For the text-containing cell, return its midpoint in [X, Y] coordinate format. 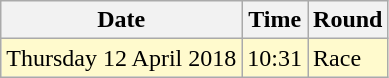
Race [348, 58]
Round [348, 20]
10:31 [275, 58]
Date [122, 20]
Time [275, 20]
Thursday 12 April 2018 [122, 58]
